Return (x, y) of the center of cell containing provided text 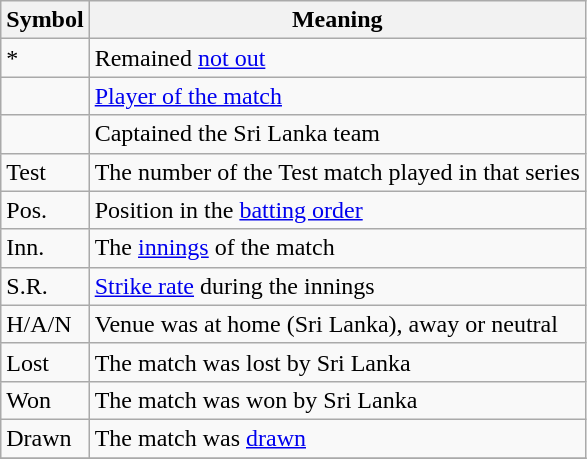
The match was lost by Sri Lanka (337, 362)
Won (45, 400)
Venue was at home (Sri Lanka), away or neutral (337, 324)
Meaning (337, 20)
Inn. (45, 248)
The innings of the match (337, 248)
Symbol (45, 20)
Player of the match (337, 96)
Lost (45, 362)
Drawn (45, 438)
The number of the Test match played in that series (337, 172)
Pos. (45, 210)
Remained not out (337, 58)
The match was won by Sri Lanka (337, 400)
H/A/N (45, 324)
Position in the batting order (337, 210)
Strike rate during the innings (337, 286)
Test (45, 172)
* (45, 58)
The match was drawn (337, 438)
S.R. (45, 286)
Captained the Sri Lanka team (337, 134)
